Output the (X, Y) coordinate of the center of the cell containing the given text.  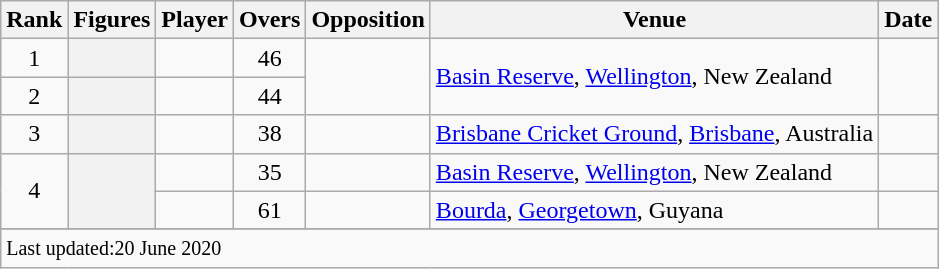
Brisbane Cricket Ground, Brisbane, Australia (654, 134)
Date (908, 20)
46 (270, 58)
Venue (654, 20)
44 (270, 96)
38 (270, 134)
2 (34, 96)
4 (34, 191)
Opposition (368, 20)
61 (270, 210)
Player (195, 20)
3 (34, 134)
Rank (34, 20)
1 (34, 58)
35 (270, 172)
Figures (112, 20)
Overs (270, 20)
Bourda, Georgetown, Guyana (654, 210)
Last updated:20 June 2020 (470, 248)
